Return the (x, y) coordinate for the center point of the cell that contains the specified text.  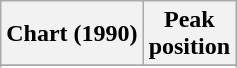
Peakposition (189, 34)
Chart (1990) (72, 34)
